Provide the [X, Y] coordinate of the cell's center where the given text is located.  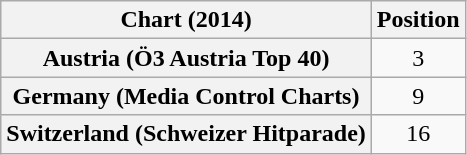
Chart (2014) [186, 20]
Germany (Media Control Charts) [186, 96]
Austria (Ö3 Austria Top 40) [186, 58]
Position [418, 20]
Switzerland (Schweizer Hitparade) [186, 134]
9 [418, 96]
3 [418, 58]
16 [418, 134]
